Locate the cell with the specified text and output its [x, y] center coordinate. 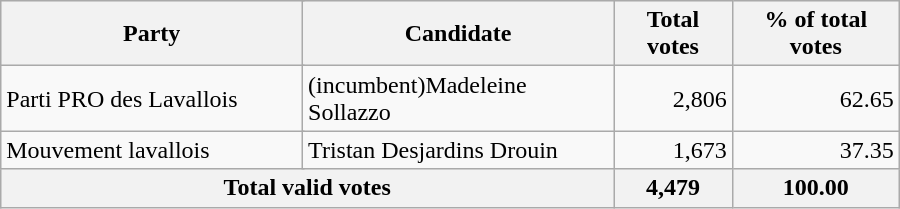
% of total votes [816, 34]
4,479 [674, 188]
Tristan Desjardins Drouin [458, 150]
2,806 [674, 98]
Candidate [458, 34]
(incumbent)Madeleine Sollazzo [458, 98]
1,673 [674, 150]
Party [152, 34]
37.35 [816, 150]
62.65 [816, 98]
Total votes [674, 34]
Mouvement lavallois [152, 150]
100.00 [816, 188]
Parti PRO des Lavallois [152, 98]
Total valid votes [308, 188]
